Extract the (x, y) coordinate from the center of the cell holding the provided text.  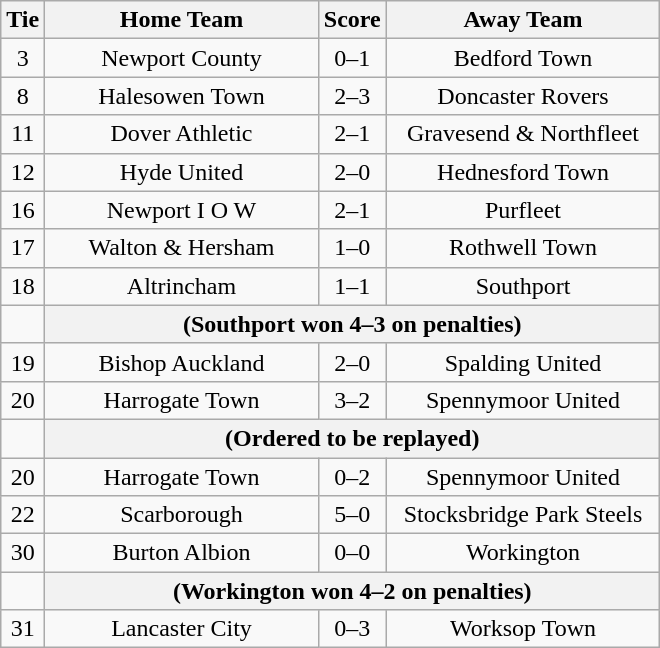
Stocksbridge Park Steels (523, 515)
Altrincham (182, 286)
0–2 (352, 477)
Tie (23, 20)
Score (352, 20)
Spalding United (523, 362)
0–3 (352, 629)
31 (23, 629)
Dover Athletic (182, 134)
Burton Albion (182, 553)
8 (23, 96)
3–2 (352, 400)
Lancaster City (182, 629)
19 (23, 362)
16 (23, 210)
Home Team (182, 20)
(Workington won 4–2 on penalties) (352, 591)
Hyde United (182, 172)
Walton & Hersham (182, 248)
30 (23, 553)
18 (23, 286)
Southport (523, 286)
0–1 (352, 58)
Doncaster Rovers (523, 96)
12 (23, 172)
Bishop Auckland (182, 362)
Workington (523, 553)
Scarborough (182, 515)
Halesowen Town (182, 96)
(Southport won 4–3 on penalties) (352, 324)
Purfleet (523, 210)
Hednesford Town (523, 172)
11 (23, 134)
Away Team (523, 20)
22 (23, 515)
Bedford Town (523, 58)
Newport I O W (182, 210)
2–3 (352, 96)
Gravesend & Northfleet (523, 134)
17 (23, 248)
Newport County (182, 58)
5–0 (352, 515)
3 (23, 58)
(Ordered to be replayed) (352, 438)
Worksop Town (523, 629)
Rothwell Town (523, 248)
1–0 (352, 248)
1–1 (352, 286)
0–0 (352, 553)
